Scan for the cell matching the given text and deliver its (X, Y) coordinate at center. 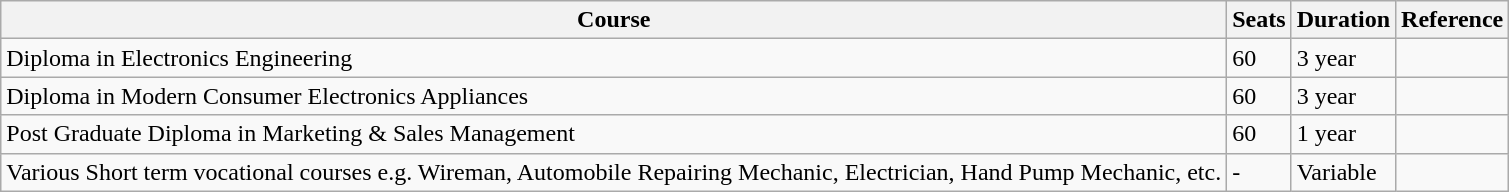
Course (614, 20)
- (1259, 172)
1 year (1343, 134)
Various Short term vocational courses e.g. Wireman, Automobile Repairing Mechanic, Electrician, Hand Pump Mechanic, etc. (614, 172)
Diploma in Modern Consumer Electronics Appliances (614, 96)
Reference (1452, 20)
Seats (1259, 20)
Duration (1343, 20)
Diploma in Electronics Engineering (614, 58)
Variable (1343, 172)
Post Graduate Diploma in Marketing & Sales Management (614, 134)
